Return (X, Y) of the center of cell containing provided text 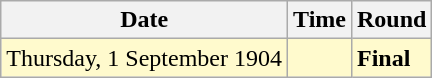
Time (320, 20)
Thursday, 1 September 1904 (144, 58)
Final (391, 58)
Date (144, 20)
Round (391, 20)
